Pinpoint the cell where the given text exists, returning its (X, Y) midpoint coordinate. 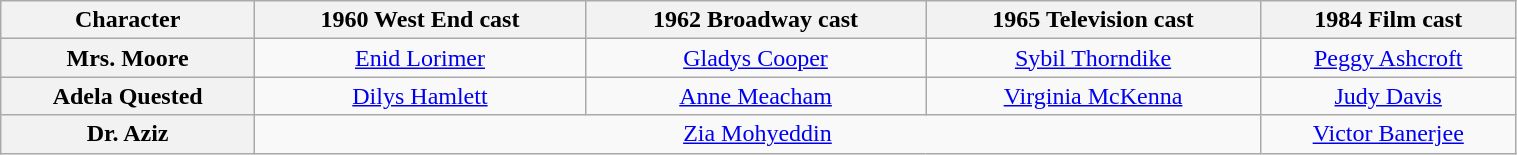
Zia Mohyeddin (758, 134)
1984 Film cast (1388, 20)
Enid Lorimer (420, 58)
Gladys Cooper (755, 58)
Dilys Hamlett (420, 96)
Peggy Ashcroft (1388, 58)
Character (128, 20)
Dr. Aziz (128, 134)
1962 Broadway cast (755, 20)
Virginia McKenna (1094, 96)
1960 West End cast (420, 20)
Anne Meacham (755, 96)
1965 Television cast (1094, 20)
Victor Banerjee (1388, 134)
Judy Davis (1388, 96)
Sybil Thorndike (1094, 58)
Mrs. Moore (128, 58)
Adela Quested (128, 96)
